Determine the (x, y) coordinate at the center of the cell enclosing the given text.  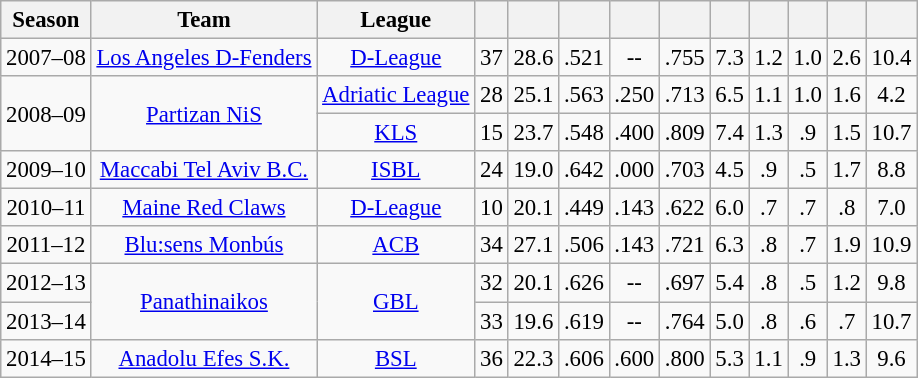
24 (492, 170)
5.0 (730, 321)
.506 (584, 245)
Los Angeles D-Fenders (204, 58)
4.2 (891, 95)
League (396, 20)
8.8 (891, 170)
ACB (396, 245)
6.5 (730, 95)
2011–12 (46, 245)
7.4 (730, 133)
Season (46, 20)
2009–10 (46, 170)
Partizan NiS (204, 114)
9.6 (891, 358)
.250 (634, 95)
15 (492, 133)
2.6 (846, 58)
7.0 (891, 208)
19.0 (533, 170)
.600 (634, 358)
.622 (685, 208)
9.8 (891, 283)
.521 (584, 58)
10 (492, 208)
Team (204, 20)
1.7 (846, 170)
22.3 (533, 358)
2013–14 (46, 321)
.755 (685, 58)
19.6 (533, 321)
.697 (685, 283)
Maine Red Claws (204, 208)
25.1 (533, 95)
.764 (685, 321)
10.4 (891, 58)
ISBL (396, 170)
28 (492, 95)
10.9 (891, 245)
.400 (634, 133)
.800 (685, 358)
.809 (685, 133)
7.3 (730, 58)
.563 (584, 95)
2012–13 (46, 283)
KLS (396, 133)
32 (492, 283)
.721 (685, 245)
5.3 (730, 358)
6.0 (730, 208)
2007–08 (46, 58)
Anadolu Efes S.K. (204, 358)
Blu:sens Monbús (204, 245)
37 (492, 58)
23.7 (533, 133)
33 (492, 321)
5.4 (730, 283)
Panathinaikos (204, 302)
2008–09 (46, 114)
6.3 (730, 245)
2010–11 (46, 208)
1.5 (846, 133)
1.9 (846, 245)
.703 (685, 170)
27.1 (533, 245)
.449 (584, 208)
.619 (584, 321)
4.5 (730, 170)
.713 (685, 95)
.6 (808, 321)
Adriatic League (396, 95)
2014–15 (46, 358)
.606 (584, 358)
28.6 (533, 58)
.548 (584, 133)
1.6 (846, 95)
.626 (584, 283)
Maccabi Tel Aviv B.C. (204, 170)
.642 (584, 170)
36 (492, 358)
GBL (396, 302)
BSL (396, 358)
.000 (634, 170)
34 (492, 245)
